Identify which cell holds the provided text, then report its [x, y] central coordinate. 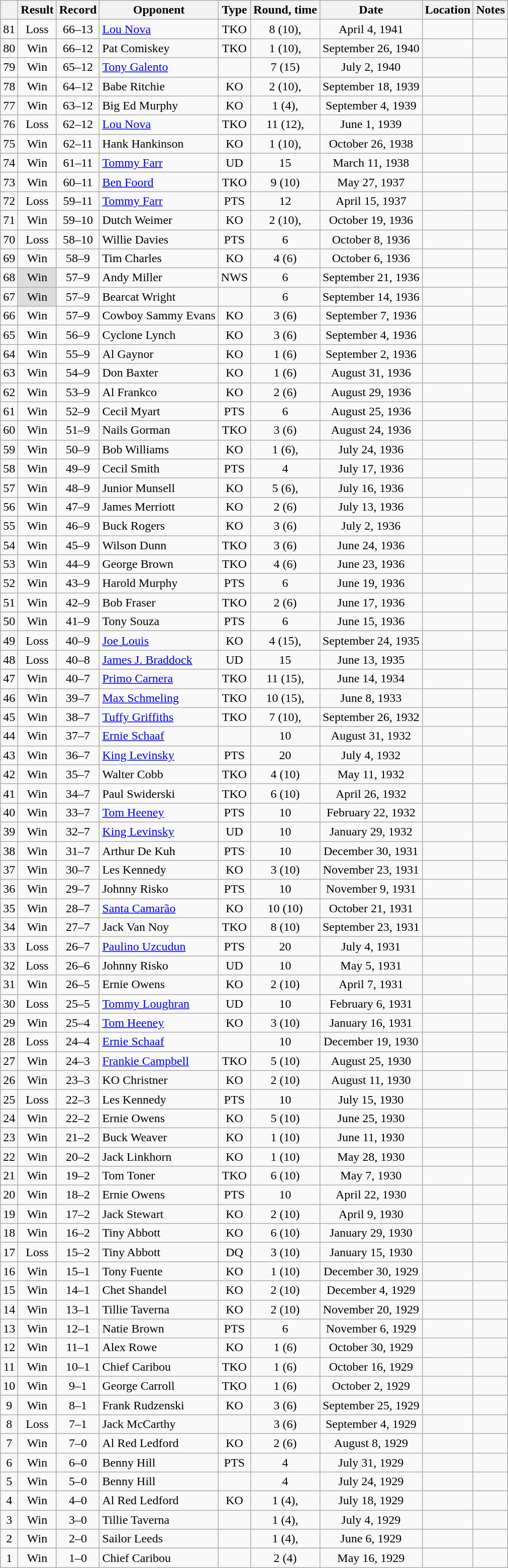
43 [9, 755]
56 [9, 507]
July 4, 1931 [371, 946]
Santa Camarão [159, 908]
80 [9, 48]
79 [9, 67]
22–3 [78, 1099]
65–12 [78, 67]
Record [78, 10]
Bearcat Wright [159, 297]
Round, time [285, 10]
June 8, 1933 [371, 698]
James Merriott [159, 507]
32 [9, 966]
62 [9, 392]
Pat Comiskey [159, 48]
June 25, 1930 [371, 1118]
October 19, 1936 [371, 220]
43–9 [78, 583]
37 [9, 870]
Location [448, 10]
18 [9, 1233]
60–11 [78, 182]
36–7 [78, 755]
January 29, 1932 [371, 831]
June 15, 1936 [371, 622]
May 7, 1930 [371, 1176]
51 [9, 602]
67 [9, 297]
June 24, 1936 [371, 545]
Harold Murphy [159, 583]
September 25, 1929 [371, 1405]
11 (12), [285, 125]
April 15, 1937 [371, 201]
37–7 [78, 736]
August 31, 1932 [371, 736]
33 [9, 946]
17–2 [78, 1214]
40–8 [78, 660]
September 2, 1936 [371, 354]
39 [9, 831]
Tony Souza [159, 622]
3–0 [78, 1520]
Wilson Dunn [159, 545]
10 (15), [285, 698]
66–13 [78, 29]
Opponent [159, 10]
August 31, 1936 [371, 373]
23 [9, 1137]
78 [9, 86]
December 4, 1929 [371, 1290]
27–7 [78, 927]
56–9 [78, 335]
September 23, 1931 [371, 927]
Babe Ritchie [159, 86]
April 26, 1932 [371, 793]
February 6, 1931 [371, 1004]
39–7 [78, 698]
November 23, 1931 [371, 870]
48–9 [78, 488]
59 [9, 449]
June 23, 1936 [371, 564]
Bob Fraser [159, 602]
NWS [234, 278]
55 [9, 526]
26–6 [78, 966]
7–1 [78, 1424]
August 11, 1930 [371, 1080]
26–7 [78, 946]
11–1 [78, 1348]
18–2 [78, 1195]
Date [371, 10]
Buck Weaver [159, 1137]
59–11 [78, 201]
September 14, 1936 [371, 297]
October 6, 1936 [371, 259]
45–9 [78, 545]
July 31, 1929 [371, 1463]
Paul Swiderski [159, 793]
July 2, 1936 [371, 526]
August 8, 1929 [371, 1443]
35–7 [78, 774]
36 [9, 889]
40–9 [78, 641]
Andy Miller [159, 278]
2 [9, 1539]
22 [9, 1156]
August 25, 1936 [371, 411]
14 [9, 1309]
65 [9, 335]
30 [9, 1004]
July 13, 1936 [371, 507]
Dutch Weimer [159, 220]
August 25, 1930 [371, 1061]
April 9, 1930 [371, 1214]
33–7 [78, 812]
July 18, 1929 [371, 1501]
May 11, 1932 [371, 774]
June 11, 1930 [371, 1137]
Frankie Campbell [159, 1061]
May 5, 1931 [371, 966]
September 4, 1936 [371, 335]
42 [9, 774]
Nails Gorman [159, 430]
44 [9, 736]
15–2 [78, 1252]
32–7 [78, 831]
41 [9, 793]
42–9 [78, 602]
44–9 [78, 564]
December 30, 1929 [371, 1271]
40–7 [78, 679]
Max Schmeling [159, 698]
53 [9, 564]
8 (10) [285, 927]
50–9 [78, 449]
38–7 [78, 717]
4 (10) [285, 774]
2 (4) [285, 1558]
61 [9, 411]
63 [9, 373]
13–1 [78, 1309]
24 [9, 1118]
July 24, 1929 [371, 1482]
December 19, 1930 [371, 1042]
31 [9, 985]
7 (15) [285, 67]
57 [9, 488]
Don Baxter [159, 373]
58–10 [78, 239]
5–0 [78, 1482]
June 6, 1929 [371, 1539]
George Brown [159, 564]
Big Ed Murphy [159, 105]
June 17, 1936 [371, 602]
47–9 [78, 507]
Alex Rowe [159, 1348]
George Carroll [159, 1386]
Chet Shandel [159, 1290]
Tony Fuente [159, 1271]
9 [9, 1405]
25–4 [78, 1023]
Jack Stewart [159, 1214]
41–9 [78, 622]
Jack McCarthy [159, 1424]
September 21, 1936 [371, 278]
1 (6), [285, 449]
47 [9, 679]
35 [9, 908]
Tom Toner [159, 1176]
May 27, 1937 [371, 182]
17 [9, 1252]
Arthur De Kuh [159, 851]
30–7 [78, 870]
11 [9, 1367]
66–12 [78, 48]
81 [9, 29]
5 [9, 1482]
58–9 [78, 259]
September 18, 1939 [371, 86]
October 26, 1938 [371, 144]
24–3 [78, 1061]
November 20, 1929 [371, 1309]
38 [9, 851]
Al Gaynor [159, 354]
September 26, 1932 [371, 717]
Notes [490, 10]
October 30, 1929 [371, 1348]
James J. Braddock [159, 660]
49–9 [78, 468]
April 7, 1931 [371, 985]
62–11 [78, 144]
May 16, 1929 [371, 1558]
64 [9, 354]
September 4, 1929 [371, 1424]
Junior Munsell [159, 488]
Jack Linkhorn [159, 1156]
40 [9, 812]
December 30, 1931 [371, 851]
Cecil Smith [159, 468]
13 [9, 1329]
March 11, 1938 [371, 163]
68 [9, 278]
4–0 [78, 1501]
19 [9, 1214]
July 15, 1930 [371, 1099]
7 (10), [285, 717]
Cowboy Sammy Evans [159, 316]
November 9, 1931 [371, 889]
Tony Galento [159, 67]
7 [9, 1443]
8 (10), [285, 29]
4 (15), [285, 641]
70 [9, 239]
July 24, 1936 [371, 449]
22–2 [78, 1118]
July 16, 1936 [371, 488]
11 (15), [285, 679]
55–9 [78, 354]
Primo Carnera [159, 679]
34 [9, 927]
51–9 [78, 430]
January 16, 1931 [371, 1023]
20–2 [78, 1156]
25 [9, 1099]
July 4, 1932 [371, 755]
January 15, 1930 [371, 1252]
Frank Rudzenski [159, 1405]
June 14, 1934 [371, 679]
16–2 [78, 1233]
1–0 [78, 1558]
24–4 [78, 1042]
September 4, 1939 [371, 105]
66 [9, 316]
46 [9, 698]
14–1 [78, 1290]
DQ [234, 1252]
April 22, 1930 [371, 1195]
Joe Louis [159, 641]
September 7, 1936 [371, 316]
19–2 [78, 1176]
77 [9, 105]
Ben Foord [159, 182]
Type [234, 10]
July 17, 1936 [371, 468]
April 4, 1941 [371, 29]
Tuffy Griffiths [159, 717]
Natie Brown [159, 1329]
7–0 [78, 1443]
2–0 [78, 1539]
6–0 [78, 1463]
73 [9, 182]
Tim Charles [159, 259]
KO Christner [159, 1080]
Paulino Uzcudun [159, 946]
8–1 [78, 1405]
61–11 [78, 163]
Walter Cobb [159, 774]
48 [9, 660]
28–7 [78, 908]
June 19, 1936 [371, 583]
October 2, 1929 [371, 1386]
54 [9, 545]
August 29, 1936 [371, 392]
Al Frankco [159, 392]
21 [9, 1176]
July 2, 1940 [371, 67]
50 [9, 622]
21–2 [78, 1137]
29 [9, 1023]
Sailor Leeds [159, 1539]
74 [9, 163]
Cyclone Lynch [159, 335]
29–7 [78, 889]
1 [9, 1558]
October 21, 1931 [371, 908]
25–5 [78, 1004]
52 [9, 583]
Tommy Loughran [159, 1004]
15–1 [78, 1271]
54–9 [78, 373]
76 [9, 125]
34–7 [78, 793]
8 [9, 1424]
60 [9, 430]
August 24, 1936 [371, 430]
23–3 [78, 1080]
May 28, 1930 [371, 1156]
12–1 [78, 1329]
9 (10) [285, 182]
58 [9, 468]
Bob Williams [159, 449]
September 26, 1940 [371, 48]
49 [9, 641]
63–12 [78, 105]
Cecil Myart [159, 411]
September 24, 1935 [371, 641]
January 29, 1930 [371, 1233]
75 [9, 144]
71 [9, 220]
62–12 [78, 125]
28 [9, 1042]
July 4, 1929 [371, 1520]
3 [9, 1520]
10 (10) [285, 908]
59–10 [78, 220]
72 [9, 201]
June 1, 1939 [371, 125]
69 [9, 259]
June 13, 1935 [371, 660]
October 8, 1936 [371, 239]
November 6, 1929 [371, 1329]
February 22, 1932 [371, 812]
Willie Davies [159, 239]
5 (6), [285, 488]
Result [37, 10]
16 [9, 1271]
Hank Hankinson [159, 144]
53–9 [78, 392]
Jack Van Noy [159, 927]
26 [9, 1080]
46–9 [78, 526]
52–9 [78, 411]
31–7 [78, 851]
26–5 [78, 985]
9–1 [78, 1386]
Buck Rogers [159, 526]
45 [9, 717]
64–12 [78, 86]
10–1 [78, 1367]
27 [9, 1061]
October 16, 1929 [371, 1367]
